Scan for the cell matching the given text and deliver its (x, y) coordinate at center. 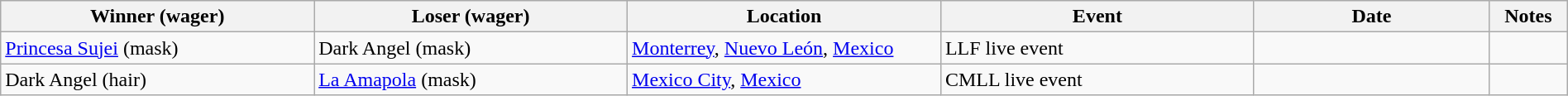
La Amapola (mask) (471, 79)
Monterrey, Nuevo León, Mexico (784, 48)
Princesa Sujei (mask) (157, 48)
Mexico City, Mexico (784, 79)
Winner (wager) (157, 17)
LLF live event (1097, 48)
Location (784, 17)
Dark Angel (mask) (471, 48)
Event (1097, 17)
Date (1371, 17)
CMLL live event (1097, 79)
Notes (1528, 17)
Dark Angel (hair) (157, 79)
Loser (wager) (471, 17)
